For the text-containing cell, return its midpoint in (X, Y) coordinate format. 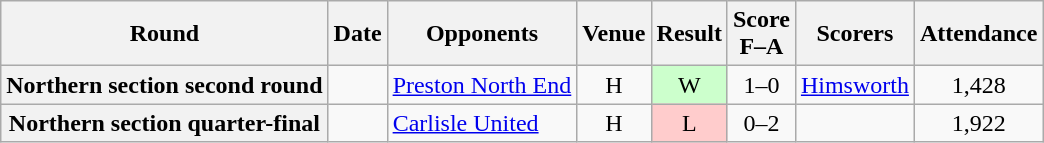
Northern section quarter-final (164, 123)
1,428 (978, 85)
Attendance (978, 34)
Carlisle United (482, 123)
Preston North End (482, 85)
Venue (614, 34)
Himsworth (854, 85)
ScoreF–A (761, 34)
1–0 (761, 85)
Date (358, 34)
Scorers (854, 34)
Opponents (482, 34)
0–2 (761, 123)
L (689, 123)
Result (689, 34)
Northern section second round (164, 85)
Round (164, 34)
1,922 (978, 123)
W (689, 85)
